Return [x, y] of the center of cell containing provided text 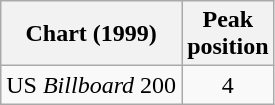
US Billboard 200 [92, 85]
Chart (1999) [92, 34]
Peakposition [228, 34]
4 [228, 85]
